Output the [X, Y] coordinate of the center of the cell containing the given text.  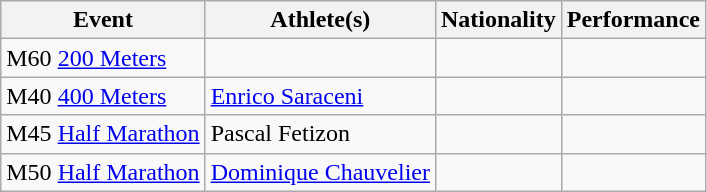
Nationality [498, 20]
M45 Half Marathon [103, 134]
M40 400 Meters [103, 96]
M60 200 Meters [103, 58]
Pascal Fetizon [320, 134]
Enrico Saraceni [320, 96]
Event [103, 20]
Athlete(s) [320, 20]
Performance [633, 20]
M50 Half Marathon [103, 172]
Dominique Chauvelier [320, 172]
